Capture the cell that displays the provided text and extract its (x, y) central coordinate. 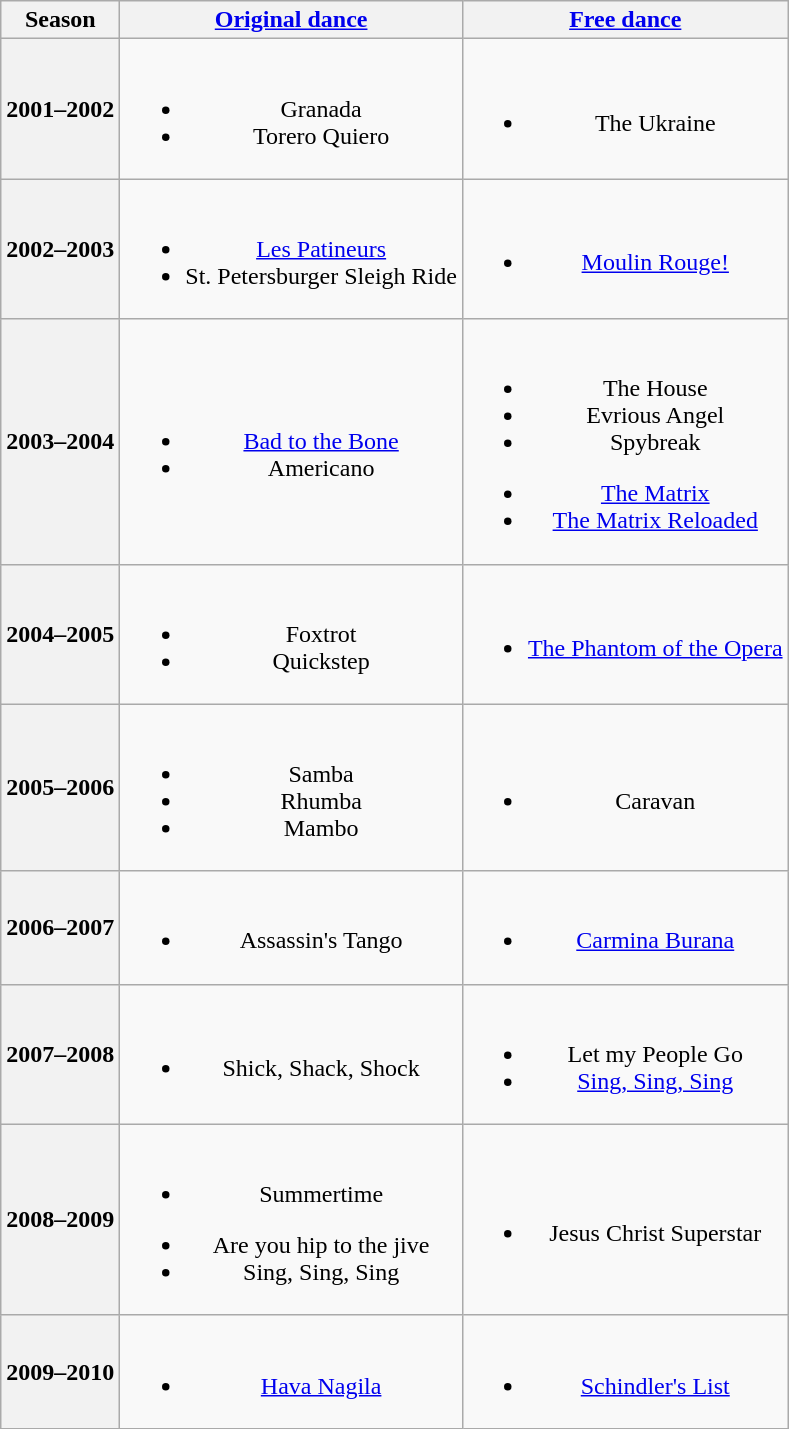
Foxtrot Quickstep (292, 634)
GranadaTorero Quiero (292, 109)
Summertime Are you hip to the jive Sing, Sing, Sing (292, 1220)
Carmina Burana (625, 928)
2005–2006 (60, 788)
Samba Rhumba Mambo (292, 788)
Hava Nagila (292, 1372)
2001–2002 (60, 109)
2004–2005 (60, 634)
2007–2008 (60, 1054)
Season (60, 20)
Schindler's List (625, 1372)
Moulin Rouge! (625, 249)
Jesus Christ Superstar (625, 1220)
Les Patineurs St. Petersburger Sleigh Ride (292, 249)
The House Evrious Angel Spybreak The MatrixThe Matrix Reloaded (625, 442)
Caravan (625, 788)
Bad to the Bone Americano (292, 442)
2002–2003 (60, 249)
The Ukraine (625, 109)
2008–2009 (60, 1220)
Let my People Go Sing, Sing, Sing (625, 1054)
2009–2010 (60, 1372)
Shick, Shack, Shock (292, 1054)
Original dance (292, 20)
2006–2007 (60, 928)
Assassin's Tango (292, 928)
Free dance (625, 20)
The Phantom of the Opera (625, 634)
2003–2004 (60, 442)
